Determine the [X, Y] coordinate at the center of the cell enclosing the given text.  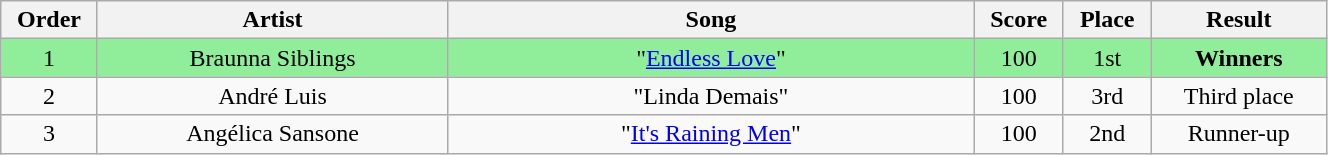
Place [1107, 20]
Angélica Sansone [272, 134]
Song [711, 20]
"Linda Demais" [711, 96]
Braunna Siblings [272, 58]
"Endless Love" [711, 58]
1 [49, 58]
2 [49, 96]
Winners [1238, 58]
3rd [1107, 96]
Artist [272, 20]
1st [1107, 58]
Result [1238, 20]
Third place [1238, 96]
3 [49, 134]
"It's Raining Men" [711, 134]
2nd [1107, 134]
André Luis [272, 96]
Score [1018, 20]
Runner-up [1238, 134]
Order [49, 20]
